From the cell containing the given text, extract its center point as (x, y) coordinate. 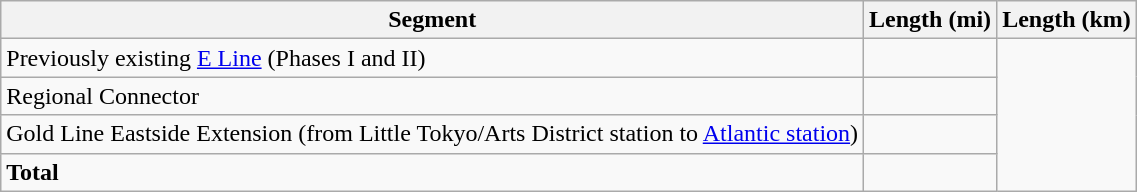
Length (km) (1067, 20)
Previously existing E Line (Phases I and II) (432, 58)
Segment (432, 20)
Total (432, 172)
Gold Line Eastside Extension (from Little Tokyo/Arts District station to Atlantic station) (432, 134)
Regional Connector (432, 96)
Length (mi) (930, 20)
